Capture the cell that displays the provided text and extract its [X, Y] central coordinate. 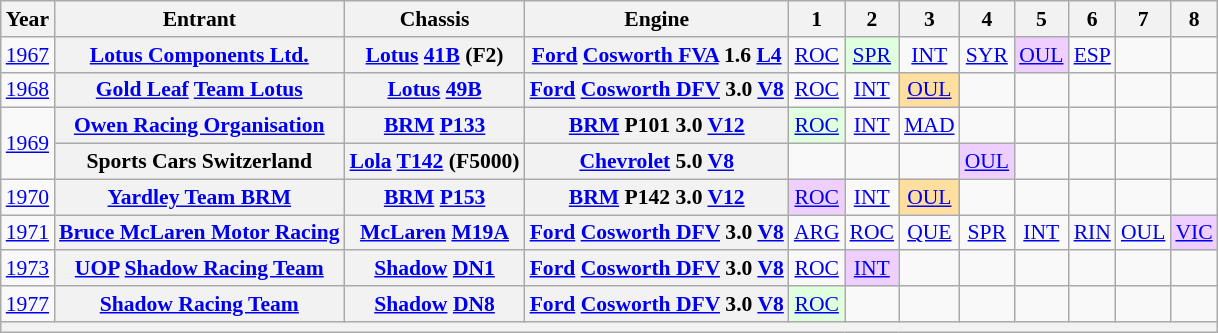
1969 [28, 144]
Chassis [435, 19]
BRM P101 3.0 V12 [657, 126]
Shadow Racing Team [199, 304]
Lotus 41B (F2) [435, 55]
2 [872, 19]
1968 [28, 90]
1971 [28, 233]
Entrant [199, 19]
6 [1092, 19]
Ford Cosworth FVA 1.6 L4 [657, 55]
QUE [930, 233]
Yardley Team BRM [199, 197]
1 [817, 19]
Lotus 49B [435, 90]
ARG [817, 233]
1973 [28, 269]
BRM P133 [435, 126]
Bruce McLaren Motor Racing [199, 233]
UOP Shadow Racing Team [199, 269]
4 [987, 19]
Owen Racing Organisation [199, 126]
Chevrolet 5.0 V8 [657, 162]
SYR [987, 55]
Lotus Components Ltd. [199, 55]
RIN [1092, 233]
Gold Leaf Team Lotus [199, 90]
Lola T142 (F5000) [435, 162]
ESP [1092, 55]
Year [28, 19]
7 [1143, 19]
3 [930, 19]
Shadow DN1 [435, 269]
BRM P142 3.0 V12 [657, 197]
BRM P153 [435, 197]
1967 [28, 55]
McLaren M19A [435, 233]
5 [1041, 19]
1970 [28, 197]
1977 [28, 304]
Shadow DN8 [435, 304]
MAD [930, 126]
8 [1194, 19]
Engine [657, 19]
Sports Cars Switzerland [199, 162]
VIC [1194, 233]
